Output the [X, Y] coordinate of the center of the cell containing the given text.  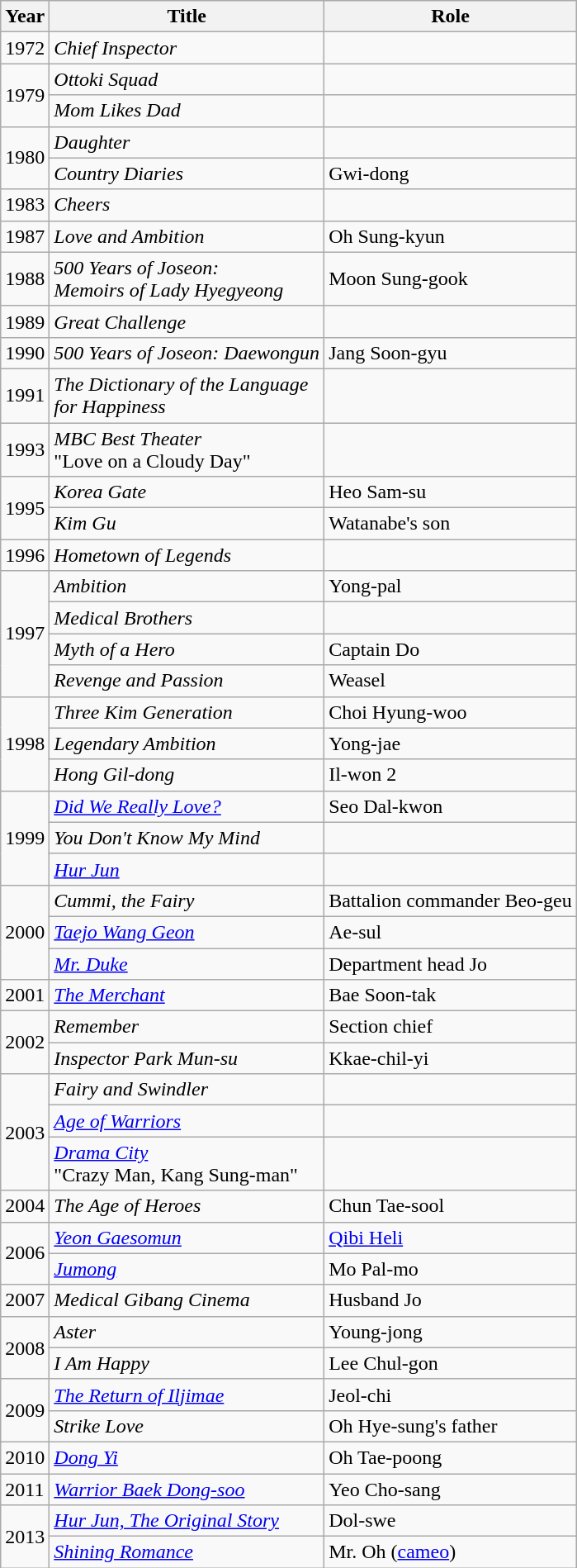
2013 [25, 1537]
Taejo Wang Geon [187, 932]
Ottoki Squad [187, 79]
2011 [25, 1490]
Shining Romance [187, 1552]
Watanabe's son [451, 524]
Department head Jo [451, 964]
1987 [25, 236]
MBC Best Theater "Love on a Cloudy Day" [187, 449]
Role [451, 17]
1989 [25, 321]
Heo Sam-su [451, 492]
2001 [25, 995]
Dong Yi [187, 1457]
1983 [25, 205]
Oh Sung-kyun [451, 236]
Cummi, the Fairy [187, 900]
Chun Tae-sool [451, 1206]
Mom Likes Dad [187, 111]
Husband Jo [451, 1300]
Yong-pal [451, 587]
Medical Gibang Cinema [187, 1300]
1997 [25, 634]
Yeo Cho-sang [451, 1490]
Hur Jun [187, 869]
Dol-swe [451, 1521]
1990 [25, 353]
The Age of Heroes [187, 1206]
Chief Inspector [187, 48]
Oh Tae-poong [451, 1457]
Inspector Park Mun-su [187, 1058]
Bae Soon-tak [451, 995]
1980 [25, 158]
Seo Dal-kwon [451, 806]
1991 [25, 395]
Section chief [451, 1027]
Jang Soon-gyu [451, 353]
Gwi-dong [451, 173]
1999 [25, 838]
Love and Ambition [187, 236]
Cheers [187, 205]
Fairy and Swindler [187, 1090]
Legendary Ambition [187, 744]
Title [187, 17]
1972 [25, 48]
Drama City "Crazy Man, Kang Sung-man" [187, 1163]
500 Years of Joseon: Memoirs of Lady Hyegyeong [187, 279]
Country Diaries [187, 173]
Three Kim Generation [187, 712]
2002 [25, 1043]
Moon Sung-gook [451, 279]
Age of Warriors [187, 1121]
2006 [25, 1253]
Ae-sul [451, 932]
Captain Do [451, 649]
Hometown of Legends [187, 555]
Lee Chul-gon [451, 1363]
The Return of Iljimae [187, 1395]
Did We Really Love? [187, 806]
2004 [25, 1206]
Kkae-chil-yi [451, 1058]
Ambition [187, 587]
Il-won 2 [451, 775]
The Merchant [187, 995]
500 Years of Joseon: Daewongun [187, 353]
2008 [25, 1347]
Revenge and Passion [187, 681]
Hong Gil-dong [187, 775]
Aster [187, 1332]
2010 [25, 1457]
Mr. Oh (cameo) [451, 1552]
Warrior Baek Dong-soo [187, 1490]
1979 [25, 95]
2009 [25, 1410]
Choi Hyung-woo [451, 712]
You Don't Know My Mind [187, 838]
1993 [25, 449]
Great Challenge [187, 321]
Remember [187, 1027]
2000 [25, 932]
1996 [25, 555]
Weasel [451, 681]
Yong-jae [451, 744]
2003 [25, 1132]
I Am Happy [187, 1363]
1995 [25, 508]
Medical Brothers [187, 618]
The Dictionary of the Language for Happiness [187, 395]
Mo Pal-mo [451, 1269]
Korea Gate [187, 492]
1988 [25, 279]
Qibi Heli [451, 1238]
Yeon Gaesomun [187, 1238]
Oh Hye-sung's father [451, 1426]
Myth of a Hero [187, 649]
Jumong [187, 1269]
Jeol-chi [451, 1395]
Kim Gu [187, 524]
Young-jong [451, 1332]
1998 [25, 744]
Year [25, 17]
Strike Love [187, 1426]
Hur Jun, The Original Story [187, 1521]
Mr. Duke [187, 964]
2007 [25, 1300]
Daughter [187, 142]
Battalion commander Beo-geu [451, 900]
